From the cell containing the given text, extract its center point as [x, y] coordinate. 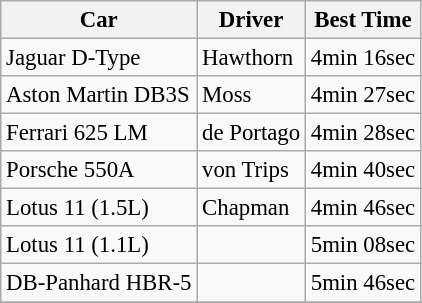
Hawthorn [252, 58]
4min 40sec [362, 170]
5min 46sec [362, 283]
DB-Panhard HBR-5 [99, 283]
Car [99, 20]
von Trips [252, 170]
Lotus 11 (1.5L) [99, 208]
Lotus 11 (1.1L) [99, 245]
Aston Martin DB3S [99, 95]
4min 28sec [362, 133]
Moss [252, 95]
Chapman [252, 208]
4min 46sec [362, 208]
Best Time [362, 20]
Jaguar D-Type [99, 58]
5min 08sec [362, 245]
Driver [252, 20]
4min 16sec [362, 58]
4min 27sec [362, 95]
Ferrari 625 LM [99, 133]
de Portago [252, 133]
Porsche 550A [99, 170]
